Return the [X, Y] coordinate for the center point of the cell that contains the specified text.  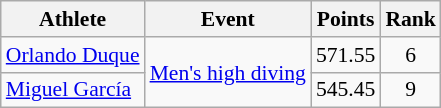
571.55 [346, 55]
Rank [410, 19]
6 [410, 55]
545.45 [346, 90]
Athlete [73, 19]
9 [410, 90]
Event [228, 19]
Points [346, 19]
Miguel García [73, 90]
Men's high diving [228, 72]
Orlando Duque [73, 55]
